For the text-containing cell, return its midpoint in [x, y] coordinate format. 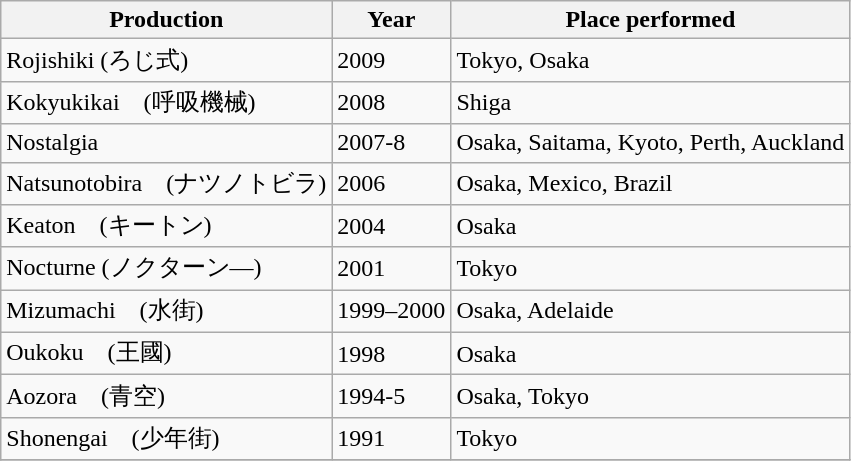
Oukoku (王國) [166, 354]
Mizumachi (水街) [166, 312]
Natsunotobira (ナツノトビラ) [166, 184]
2008 [392, 102]
1999–2000 [392, 312]
2004 [392, 226]
Nocturne (ノクターン―) [166, 268]
2006 [392, 184]
1994-5 [392, 396]
2009 [392, 60]
Osaka, Tokyo [650, 396]
Osaka, Saitama, Kyoto, Perth, Auckland [650, 143]
Year [392, 20]
1998 [392, 354]
Rojishiki (ろじ式) [166, 60]
Keaton (キートン) [166, 226]
Tokyo, Osaka [650, 60]
Shiga [650, 102]
2001 [392, 268]
Osaka, Mexico, Brazil [650, 184]
Production [166, 20]
2007-8 [392, 143]
Place performed [650, 20]
Shonengai (少年街) [166, 438]
Nostalgia [166, 143]
1991 [392, 438]
Aozora (青空) [166, 396]
Osaka, Adelaide [650, 312]
Kokyukikai (呼吸機械) [166, 102]
